Pinpoint the cell where the given text exists, returning its (X, Y) midpoint coordinate. 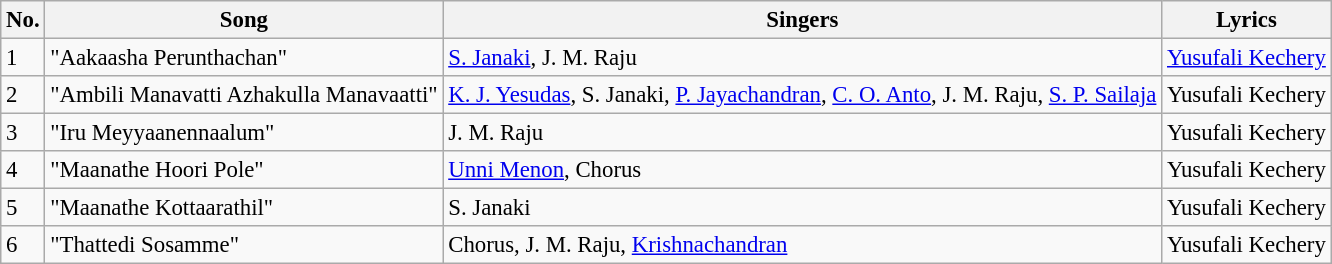
S. Janaki (802, 208)
4 (23, 170)
J. M. Raju (802, 133)
Song (244, 20)
K. J. Yesudas, S. Janaki, P. Jayachandran, C. O. Anto, J. M. Raju, S. P. Sailaja (802, 95)
"Iru Meyyaanennaalum" (244, 133)
"Maanathe Hoori Pole" (244, 170)
No. (23, 20)
S. Janaki, J. M. Raju (802, 58)
Chorus, J. M. Raju, Krishnachandran (802, 245)
Singers (802, 20)
6 (23, 245)
Unni Menon, Chorus (802, 170)
2 (23, 95)
"Ambili Manavatti Azhakulla Manavaatti" (244, 95)
3 (23, 133)
Lyrics (1246, 20)
"Aakaasha Perunthachan" (244, 58)
1 (23, 58)
5 (23, 208)
"Maanathe Kottaarathil" (244, 208)
"Thattedi Sosamme" (244, 245)
